Locate the cell with the specified text and output its (X, Y) center coordinate. 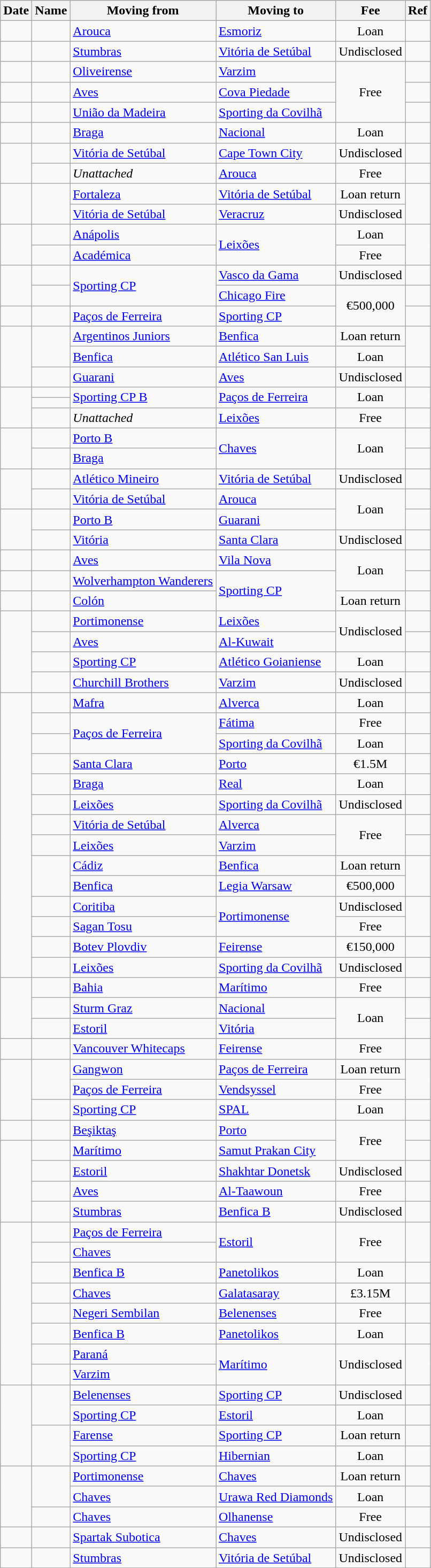
Real (276, 784)
Hibernian (276, 1456)
€1.5M (371, 764)
Fátima (276, 723)
Vasco da Gama (276, 275)
Atlético Goianiense (276, 662)
Spartak Subotica (143, 1537)
€150,000 (371, 947)
Al-Taawoun (276, 1191)
Sturm Graz (143, 1008)
Moving to (276, 11)
Bahia (143, 988)
SPAL (276, 1110)
£3.15M (371, 1293)
Gangwon (143, 1069)
Olhanense (276, 1517)
Colón (143, 601)
Churchill Brothers (143, 682)
Oliveirense (143, 72)
Legia Warsaw (276, 886)
Vendsyssel (276, 1089)
Sporting CP B (143, 397)
Chicago Fire (276, 296)
Date (16, 11)
Cádiz (143, 865)
Wolverhampton Wanderers (143, 580)
Cova Piedade (276, 92)
Moving from (143, 11)
Coritiba (143, 906)
Al-Kuwait (276, 642)
Vancouver Whitecaps (143, 1049)
Botev Plovdiv (143, 947)
Esmoriz (276, 31)
Beşiktaş (143, 1130)
Académica (143, 255)
Mafra (143, 703)
Veracruz (276, 214)
Sagan Tosu (143, 927)
Ref (418, 11)
Vila Nova (276, 560)
Negeri Sembilan (143, 1313)
União da Madeira (143, 112)
Farense (143, 1435)
Anápolis (143, 234)
Urawa Red Diamonds (276, 1496)
Shakhtar Donetsk (276, 1171)
Samut Prakan City (276, 1150)
Fee (371, 11)
Atlético San Luis (276, 357)
Atlético Mineiro (143, 479)
Paraná (143, 1354)
Galatasaray (276, 1293)
Cape Town City (276, 153)
Fortaleza (143, 194)
Name (51, 11)
Argentinos Juniors (143, 336)
